Identify which cell holds the provided text, then report its [x, y] central coordinate. 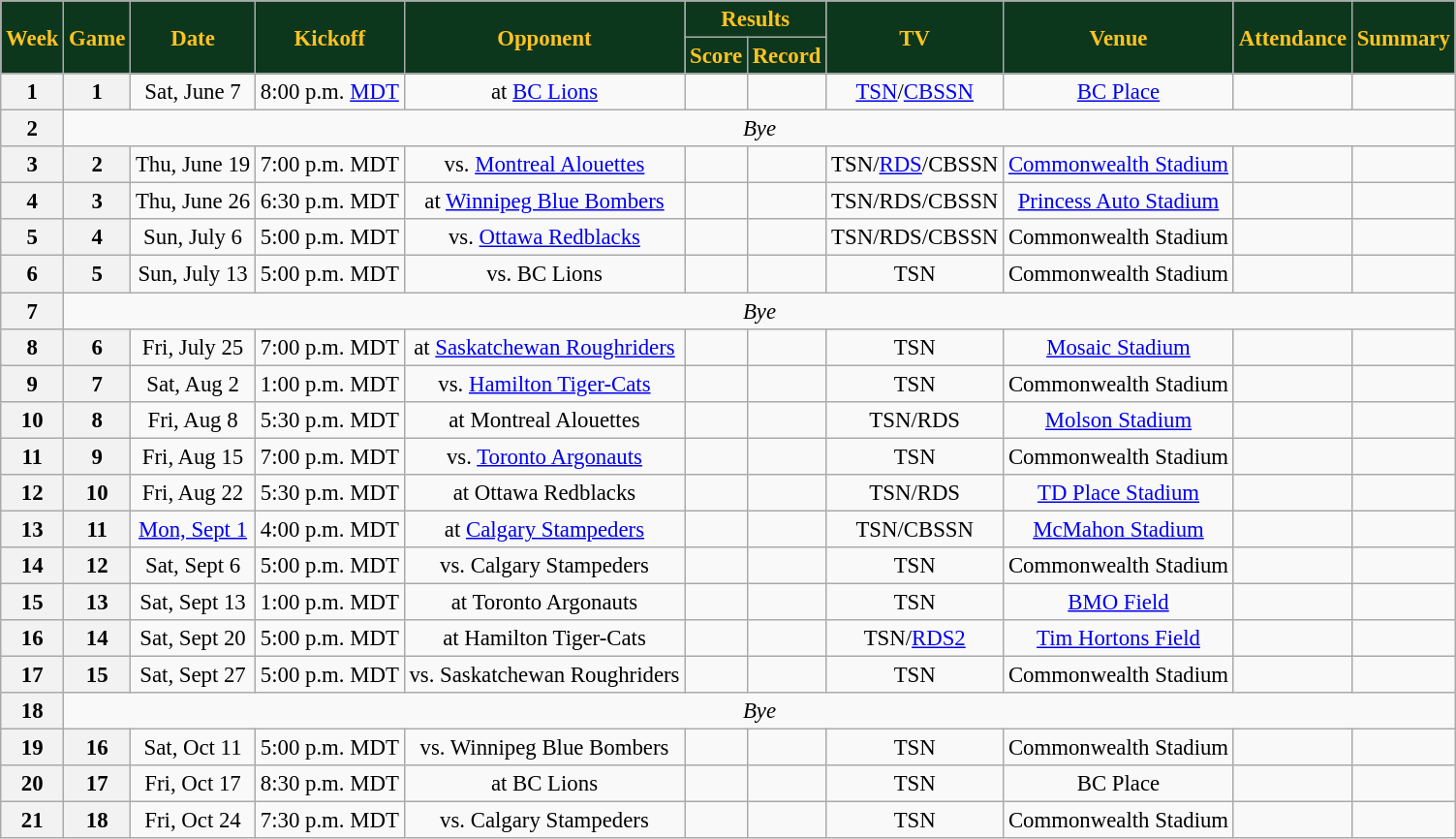
8:00 p.m. MDT [330, 92]
4:00 p.m. MDT [330, 529]
vs. BC Lions [544, 274]
at Calgary Stampeders [544, 529]
vs. Hamilton Tiger-Cats [544, 384]
Fri, Oct 24 [194, 821]
vs. Montreal Alouettes [544, 165]
Fri, Aug 22 [194, 493]
vs. Ottawa Redblacks [544, 237]
21 [33, 821]
Attendance [1292, 37]
Opponent [544, 37]
at Hamilton Tiger-Cats [544, 638]
Week [33, 37]
20 [33, 784]
Sat, June 7 [194, 92]
vs. Toronto Argonauts [544, 456]
Game [97, 37]
TSN/RDS2 [914, 638]
Mosaic Stadium [1119, 347]
TD Place Stadium [1119, 493]
Mon, Sept 1 [194, 529]
McMahon Stadium [1119, 529]
Sat, Sept 13 [194, 602]
Fri, July 25 [194, 347]
7:30 p.m. MDT [330, 821]
Princess Auto Stadium [1119, 202]
Venue [1119, 37]
BMO Field [1119, 602]
Results [756, 19]
at Winnipeg Blue Bombers [544, 202]
Sat, Sept 27 [194, 675]
Score [717, 56]
Record [787, 56]
6:30 p.m. MDT [330, 202]
Sun, July 13 [194, 274]
at Saskatchewan Roughriders [544, 347]
Fri, Oct 17 [194, 784]
at Toronto Argonauts [544, 602]
Thu, June 19 [194, 165]
19 [33, 748]
Thu, June 26 [194, 202]
Sat, Sept 20 [194, 638]
8:30 p.m. MDT [330, 784]
Sat, Sept 6 [194, 566]
TV [914, 37]
Tim Hortons Field [1119, 638]
Kickoff [330, 37]
Sun, July 6 [194, 237]
Sat, Oct 11 [194, 748]
Summary [1403, 37]
at Ottawa Redblacks [544, 493]
Fri, Aug 8 [194, 419]
Molson Stadium [1119, 419]
at Montreal Alouettes [544, 419]
Sat, Aug 2 [194, 384]
vs. Saskatchewan Roughriders [544, 675]
vs. Winnipeg Blue Bombers [544, 748]
Date [194, 37]
Fri, Aug 15 [194, 456]
